Return [x, y] of the center of cell containing provided text 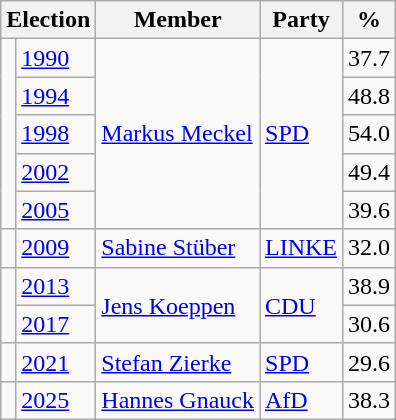
30.6 [370, 324]
54.0 [370, 134]
2021 [56, 362]
Hannes Gnauck [178, 400]
32.0 [370, 248]
38.3 [370, 400]
1994 [56, 96]
Jens Koeppen [178, 305]
2005 [56, 210]
Sabine Stüber [178, 248]
38.9 [370, 286]
2017 [56, 324]
39.6 [370, 210]
48.8 [370, 96]
Party [302, 20]
Election [48, 20]
49.4 [370, 172]
2009 [56, 248]
% [370, 20]
Markus Meckel [178, 134]
AfD [302, 400]
1990 [56, 58]
LINKE [302, 248]
37.7 [370, 58]
CDU [302, 305]
1998 [56, 134]
Member [178, 20]
2013 [56, 286]
2025 [56, 400]
29.6 [370, 362]
Stefan Zierke [178, 362]
2002 [56, 172]
